Return (X, Y) of the center of cell containing provided text 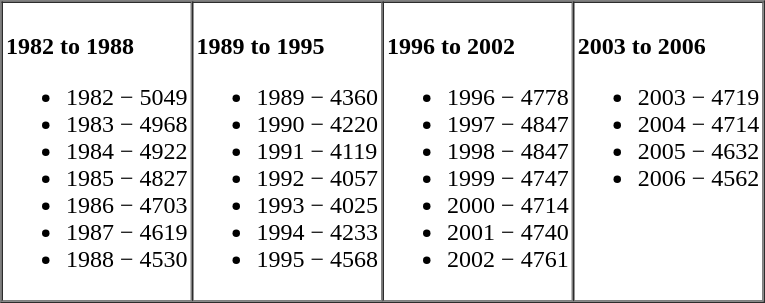
1996 to 20021996 − 47781997 − 48471998 − 48471999 − 47472000 − 47142001 − 47402002 − 4761 (478, 152)
1989 to 19951989 − 43601990 − 42201991 − 41191992 − 40571993 − 40251994 − 42331995 − 4568 (288, 152)
2003 to 20062003 − 47192004 − 47142005 − 46322006 − 4562 (668, 152)
1982 to 19881982 − 50491983 − 49681984 − 49221985 − 48271986 − 47031987 − 46191988 − 4530 (98, 152)
